Return [x, y] of the center of cell containing provided text 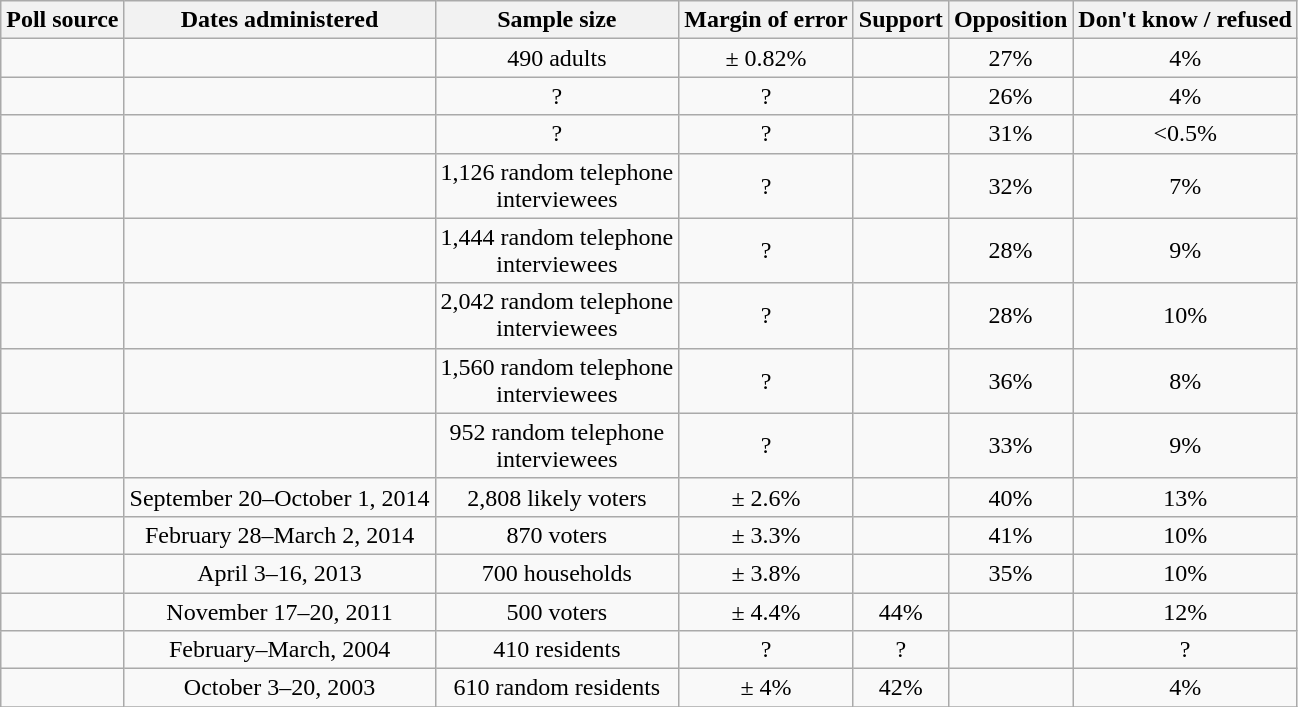
8% [1186, 380]
610 random residents [557, 688]
35% [1010, 573]
± 3.8% [766, 573]
Dates administered [280, 20]
13% [1186, 497]
500 voters [557, 611]
April 3–16, 2013 [280, 573]
± 0.82% [766, 58]
Sample size [557, 20]
October 3–20, 2003 [280, 688]
November 17–20, 2011 [280, 611]
<0.5% [1186, 134]
490 adults [557, 58]
31% [1010, 134]
Opposition [1010, 20]
1,560 random telephoneinterviewees [557, 380]
Margin of error [766, 20]
12% [1186, 611]
± 4.4% [766, 611]
36% [1010, 380]
September 20–October 1, 2014 [280, 497]
February 28–March 2, 2014 [280, 535]
2,042 random telephoneinterviewees [557, 316]
700 households [557, 573]
33% [1010, 446]
± 4% [766, 688]
± 3.3% [766, 535]
44% [900, 611]
1,444 random telephoneinterviewees [557, 250]
7% [1186, 186]
410 residents [557, 650]
952 random telephoneinterviewees [557, 446]
1,126 random telephoneinterviewees [557, 186]
± 2.6% [766, 497]
870 voters [557, 535]
26% [1010, 96]
27% [1010, 58]
2,808 likely voters [557, 497]
32% [1010, 186]
February–March, 2004 [280, 650]
Support [900, 20]
40% [1010, 497]
42% [900, 688]
Don't know / refused [1186, 20]
41% [1010, 535]
Poll source [62, 20]
